Return the [x, y] coordinate for the center point of the cell that contains the specified text.  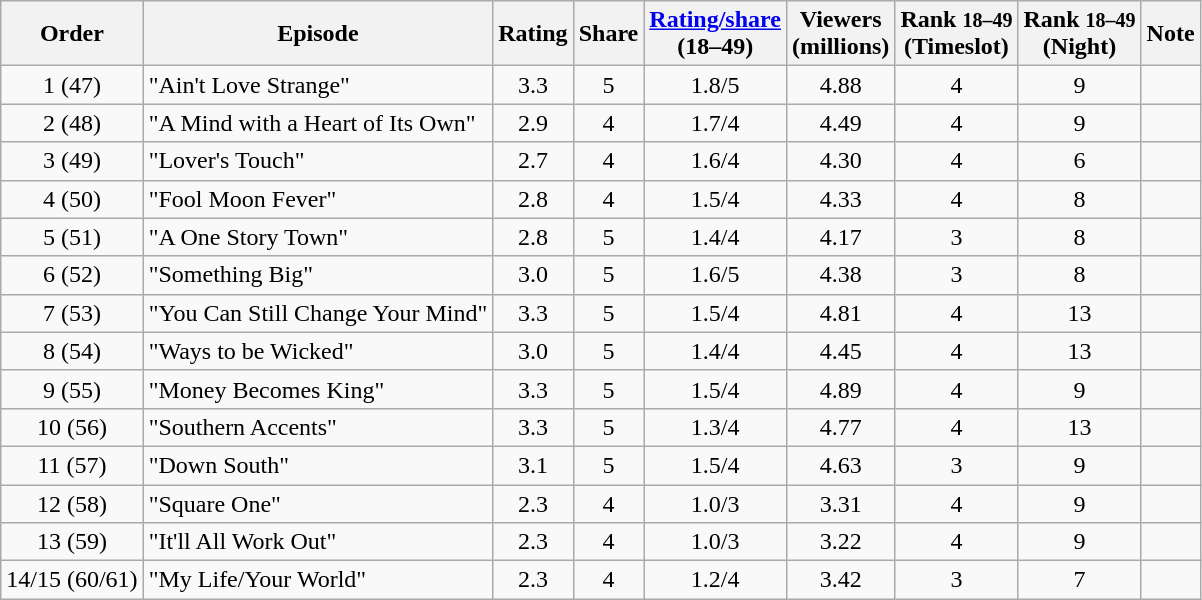
"You Can Still Change Your Mind" [318, 313]
4.89 [840, 389]
1.8/5 [716, 85]
Rank 18–49(Timeslot) [956, 34]
4.81 [840, 313]
11 (57) [72, 465]
Note [1170, 34]
Share [608, 34]
4.63 [840, 465]
"Southern Accents" [318, 427]
13 (59) [72, 542]
9 (55) [72, 389]
Rank 18–49(Night) [1080, 34]
1.7/4 [716, 123]
Rating/share(18–49) [716, 34]
"Square One" [318, 503]
2.9 [533, 123]
4.88 [840, 85]
2.7 [533, 161]
4.17 [840, 237]
"Fool Moon Fever" [318, 199]
"It'll All Work Out" [318, 542]
"A One Story Town" [318, 237]
8 (54) [72, 351]
4.49 [840, 123]
5 (51) [72, 237]
"My Life/Your World" [318, 580]
1.2/4 [716, 580]
"A Mind with a Heart of Its Own" [318, 123]
6 (52) [72, 275]
7 [1080, 580]
Episode [318, 34]
"Ways to be Wicked" [318, 351]
"Lover's Touch" [318, 161]
Viewers(millions) [840, 34]
1.6/4 [716, 161]
Order [72, 34]
3 (49) [72, 161]
6 [1080, 161]
2 (48) [72, 123]
12 (58) [72, 503]
3.31 [840, 503]
1.6/5 [716, 275]
7 (53) [72, 313]
10 (56) [72, 427]
Rating [533, 34]
3.1 [533, 465]
"Ain't Love Strange" [318, 85]
4.38 [840, 275]
4.30 [840, 161]
4.33 [840, 199]
4 (50) [72, 199]
14/15 (60/61) [72, 580]
1.3/4 [716, 427]
4.45 [840, 351]
"Money Becomes King" [318, 389]
4.77 [840, 427]
1 (47) [72, 85]
"Something Big" [318, 275]
3.42 [840, 580]
"Down South" [318, 465]
3.22 [840, 542]
